Identify which cell holds the provided text, then report its [x, y] central coordinate. 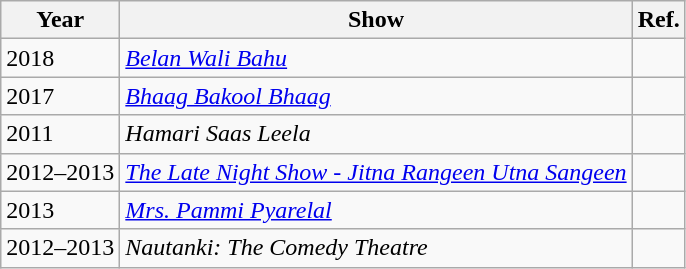
Belan Wali Bahu [376, 58]
Ref. [658, 20]
Nautanki: The Comedy Theatre [376, 248]
2011 [60, 134]
2013 [60, 210]
2018 [60, 58]
2017 [60, 96]
Hamari Saas Leela [376, 134]
Bhaag Bakool Bhaag [376, 96]
Show [376, 20]
Mrs. Pammi Pyarelal [376, 210]
Year [60, 20]
The Late Night Show - Jitna Rangeen Utna Sangeen [376, 172]
